Pinpoint the cell where the given text exists, returning its (X, Y) midpoint coordinate. 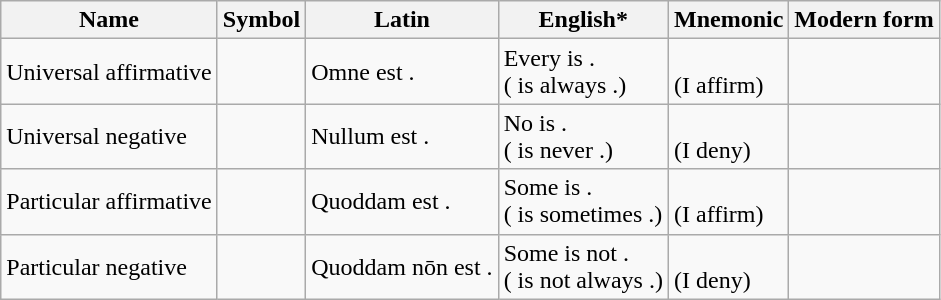
Modern form (864, 20)
Particular negative (110, 266)
Omne est . (402, 72)
Particular affirmative (110, 202)
Name (110, 20)
Universal negative (110, 136)
Quoddam nōn est . (402, 266)
Some is not .( is not always .) (583, 266)
English* (583, 20)
Every is .( is always .) (583, 72)
Universal affirmative (110, 72)
Symbol (261, 20)
Latin (402, 20)
Nullum est . (402, 136)
Quoddam est . (402, 202)
Some is .( is sometimes .) (583, 202)
No is .( is never .) (583, 136)
Mnemonic (728, 20)
